Detect which cell encompasses the target text, then output its [x, y] center coordinate. 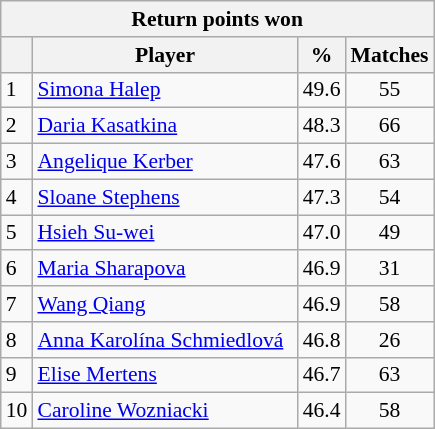
2 [17, 126]
Hsieh Su-wei [164, 233]
46.4 [322, 411]
7 [17, 304]
49 [389, 233]
10 [17, 411]
Wang Qiang [164, 304]
3 [17, 162]
46.7 [322, 375]
66 [389, 126]
Anna Karolína Schmiedlová [164, 340]
Maria Sharapova [164, 269]
Simona Halep [164, 90]
% [322, 55]
4 [17, 197]
9 [17, 375]
Elise Mertens [164, 375]
26 [389, 340]
Matches [389, 55]
49.6 [322, 90]
48.3 [322, 126]
47.6 [322, 162]
47.3 [322, 197]
54 [389, 197]
Daria Kasatkina [164, 126]
Player [164, 55]
Angelique Kerber [164, 162]
5 [17, 233]
6 [17, 269]
Sloane Stephens [164, 197]
47.0 [322, 233]
46.8 [322, 340]
1 [17, 90]
8 [17, 340]
31 [389, 269]
Return points won [218, 19]
55 [389, 90]
Caroline Wozniacki [164, 411]
